Provide the [X, Y] coordinate of the cell's center where the given text is located.  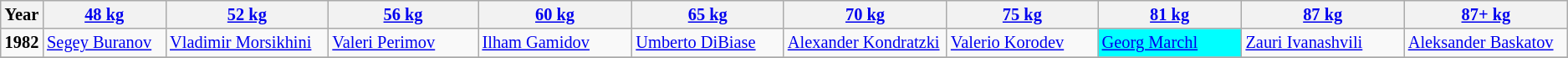
Segey Buranov [104, 43]
Umberto DiBiase [707, 43]
48 kg [104, 14]
Ilham Gamidov [555, 43]
81 kg [1170, 14]
Zauri Ivanashvili [1323, 43]
87 kg [1323, 14]
75 kg [1022, 14]
Valerio Korodev [1022, 43]
60 kg [555, 14]
Vladimir Morsikhini [247, 43]
56 kg [403, 14]
Georg Marchl [1170, 43]
Alexander Kondratzki [865, 43]
70 kg [865, 14]
65 kg [707, 14]
87+ kg [1486, 14]
Year [22, 14]
Aleksander Baskatov [1486, 43]
52 kg [247, 14]
Valeri Perimov [403, 43]
1982 [22, 43]
